Find where the given text appears and provide that cell's center as (x, y) coordinate. 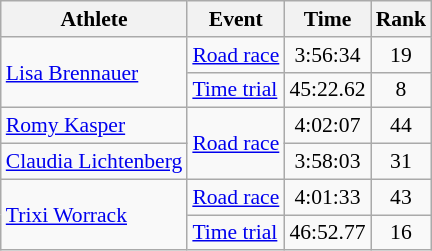
19 (402, 55)
Rank (402, 19)
Trixi Worrack (94, 214)
43 (402, 197)
Romy Kasper (94, 126)
8 (402, 90)
46:52.77 (327, 233)
Time (327, 19)
Event (236, 19)
3:56:34 (327, 55)
4:01:33 (327, 197)
3:58:03 (327, 162)
16 (402, 233)
Lisa Brennauer (94, 72)
4:02:07 (327, 126)
Claudia Lichtenberg (94, 162)
31 (402, 162)
Athlete (94, 19)
45:22.62 (327, 90)
44 (402, 126)
